Determine the [X, Y] coordinate at the center of the cell enclosing the given text.  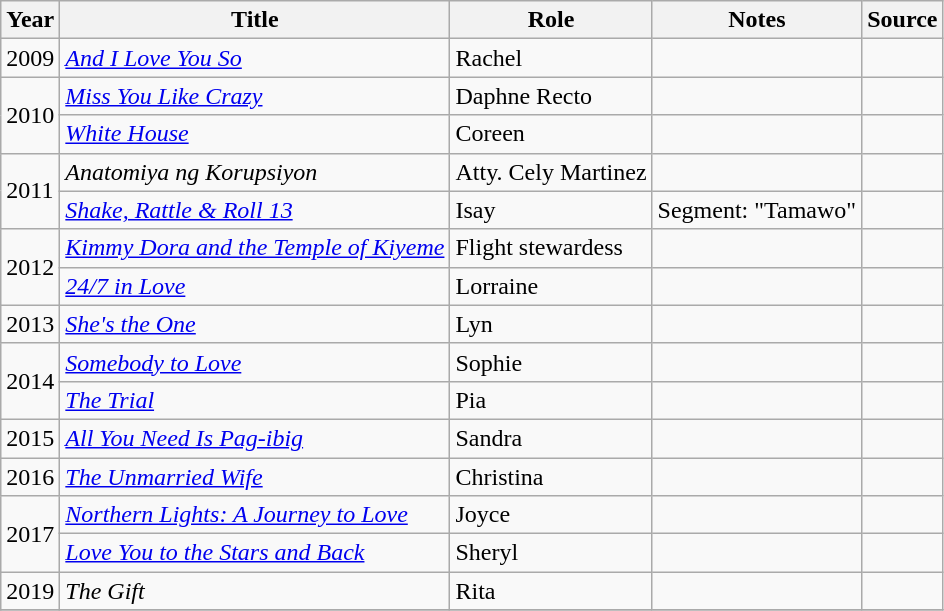
Notes [757, 20]
She's the One [255, 324]
Miss You Like Crazy [255, 96]
Rachel [551, 58]
Lyn [551, 324]
Coreen [551, 134]
2015 [30, 438]
Isay [551, 210]
The Trial [255, 400]
White House [255, 134]
Kimmy Dora and the Temple of Kiyeme [255, 248]
Pia [551, 400]
Source [902, 20]
2012 [30, 267]
Flight stewardess [551, 248]
Northern Lights: A Journey to Love [255, 515]
Role [551, 20]
2013 [30, 324]
2016 [30, 477]
Joyce [551, 515]
The Gift [255, 591]
Segment: "Tamawo" [757, 210]
Sophie [551, 362]
And I Love You So [255, 58]
2017 [30, 534]
2014 [30, 381]
Shake, Rattle & Roll 13 [255, 210]
Somebody to Love [255, 362]
2011 [30, 191]
Love You to the Stars and Back [255, 553]
2010 [30, 115]
Lorraine [551, 286]
2019 [30, 591]
Sandra [551, 438]
Title [255, 20]
Sheryl [551, 553]
Christina [551, 477]
Year [30, 20]
Atty. Cely Martinez [551, 172]
Daphne Recto [551, 96]
Rita [551, 591]
24/7 in Love [255, 286]
The Unmarried Wife [255, 477]
Anatomiya ng Korupsiyon [255, 172]
All You Need Is Pag-ibig [255, 438]
2009 [30, 58]
